Extract the [X, Y] coordinate from the center of the cell holding the provided text.  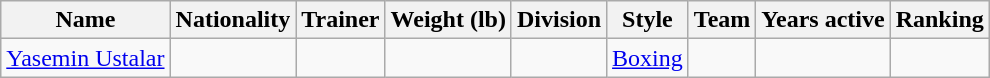
Trainer [340, 20]
Ranking [940, 20]
Nationality [233, 20]
Weight (lb) [448, 20]
Name [86, 20]
Yasemin Ustalar [86, 58]
Team [722, 20]
Style [648, 20]
Division [558, 20]
Years active [823, 20]
Boxing [648, 58]
